Search for the cell housing the specified text and yield its [X, Y] center coordinate. 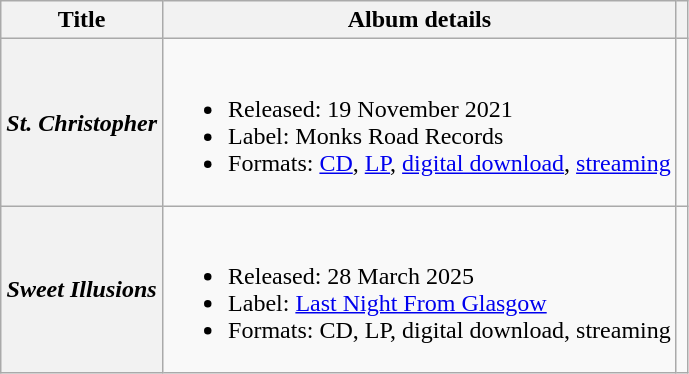
Title [82, 20]
St. Christopher [82, 122]
Released: 19 November 2021Label: Monks Road RecordsFormats: CD, LP, digital download, streaming [420, 122]
Album details [420, 20]
Sweet Illusions [82, 290]
Released: 28 March 2025Label: Last Night From GlasgowFormats: CD, LP, digital download, streaming [420, 290]
